Capture the cell that displays the provided text and extract its (X, Y) central coordinate. 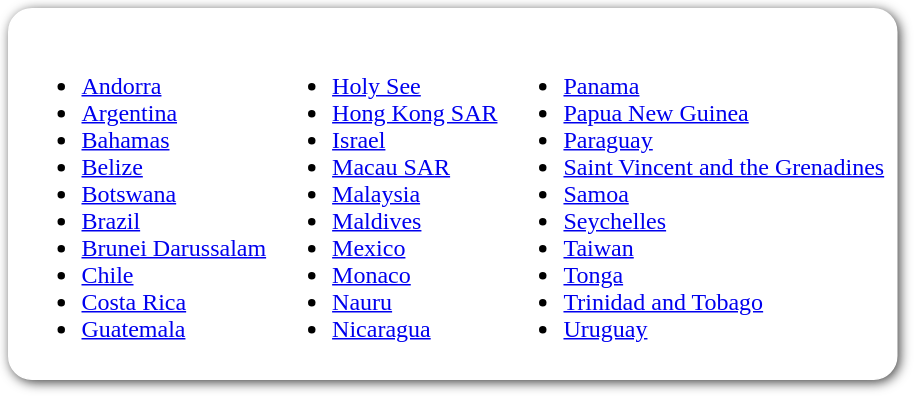
Panama Papua New Guinea Paraguay Saint Vincent and the Grenadines Samoa Seychelles Taiwan Tonga Trinidad and Tobago Uruguay (694, 194)
Andorra Argentina Bahamas Belize Botswana Brazil Brunei Darussalam Chile Costa Rica Guatemala (144, 194)
Holy See Hong Kong SAR Israel Macau SAR Malaysia Maldives Mexico Monaco Nauru Nicaragua (385, 194)
